Return the (x, y) coordinate for the center point of the cell that contains the specified text.  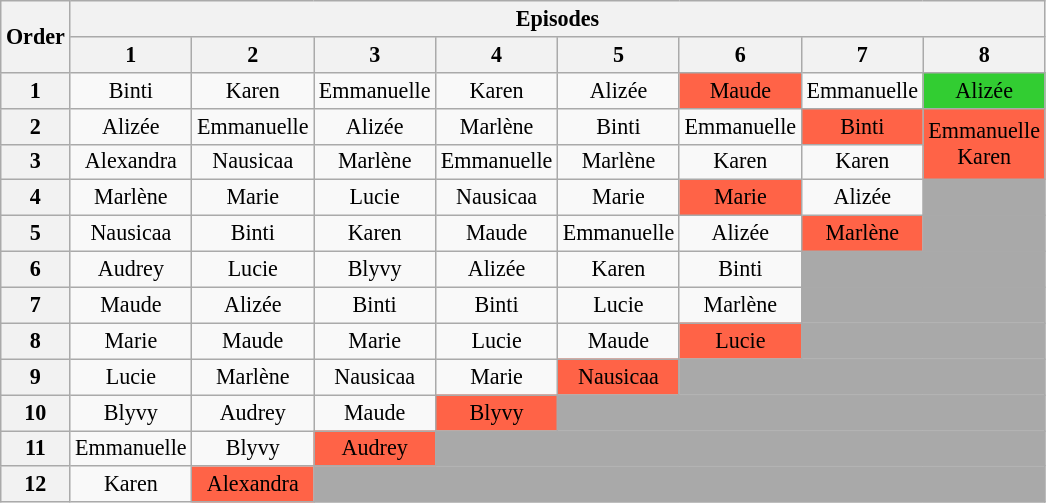
10 (36, 412)
Episodes (558, 18)
9 (36, 377)
11 (36, 448)
Order (36, 36)
12 (36, 484)
EmmanuelleKaren (984, 144)
